Detect which cell encompasses the target text, then output its (x, y) center coordinate. 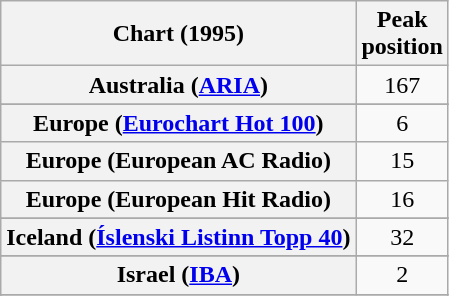
Iceland (Íslenski Listinn Topp 40) (178, 237)
Europe (Eurochart Hot 100) (178, 123)
Chart (1995) (178, 34)
15 (402, 161)
Australia (ARIA) (178, 85)
16 (402, 199)
167 (402, 85)
6 (402, 123)
Europe (European AC Radio) (178, 161)
2 (402, 275)
Europe (European Hit Radio) (178, 199)
Peakposition (402, 34)
Israel (IBA) (178, 275)
32 (402, 237)
